Detect which cell encompasses the target text, then output its [X, Y] center coordinate. 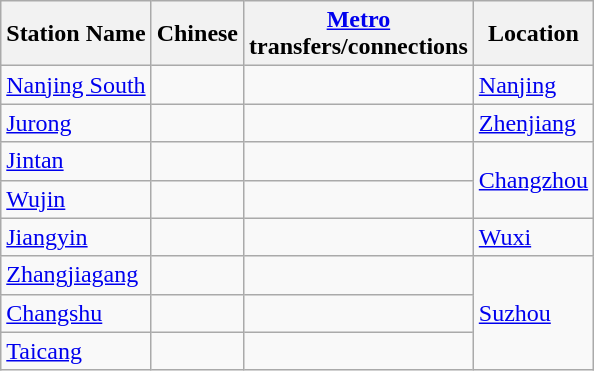
Jiangyin [76, 237]
Changshu [76, 313]
Zhenjiang [533, 123]
Taicang [76, 351]
Location [533, 34]
Wuxi [533, 237]
Metrotransfers/connections [359, 34]
Nanjing South [76, 85]
Station Name [76, 34]
Chinese [197, 34]
Nanjing [533, 85]
Changzhou [533, 180]
Jintan [76, 161]
Jurong [76, 123]
Wujin [76, 199]
Zhangjiagang [76, 275]
Suzhou [533, 313]
